Pinpoint the cell where the given text exists, returning its [X, Y] midpoint coordinate. 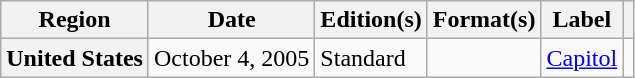
Format(s) [484, 20]
Standard [371, 58]
Region [75, 20]
Capitol [582, 58]
Edition(s) [371, 20]
Date [231, 20]
October 4, 2005 [231, 58]
Label [582, 20]
United States [75, 58]
